Detect which cell encompasses the target text, then output its (X, Y) center coordinate. 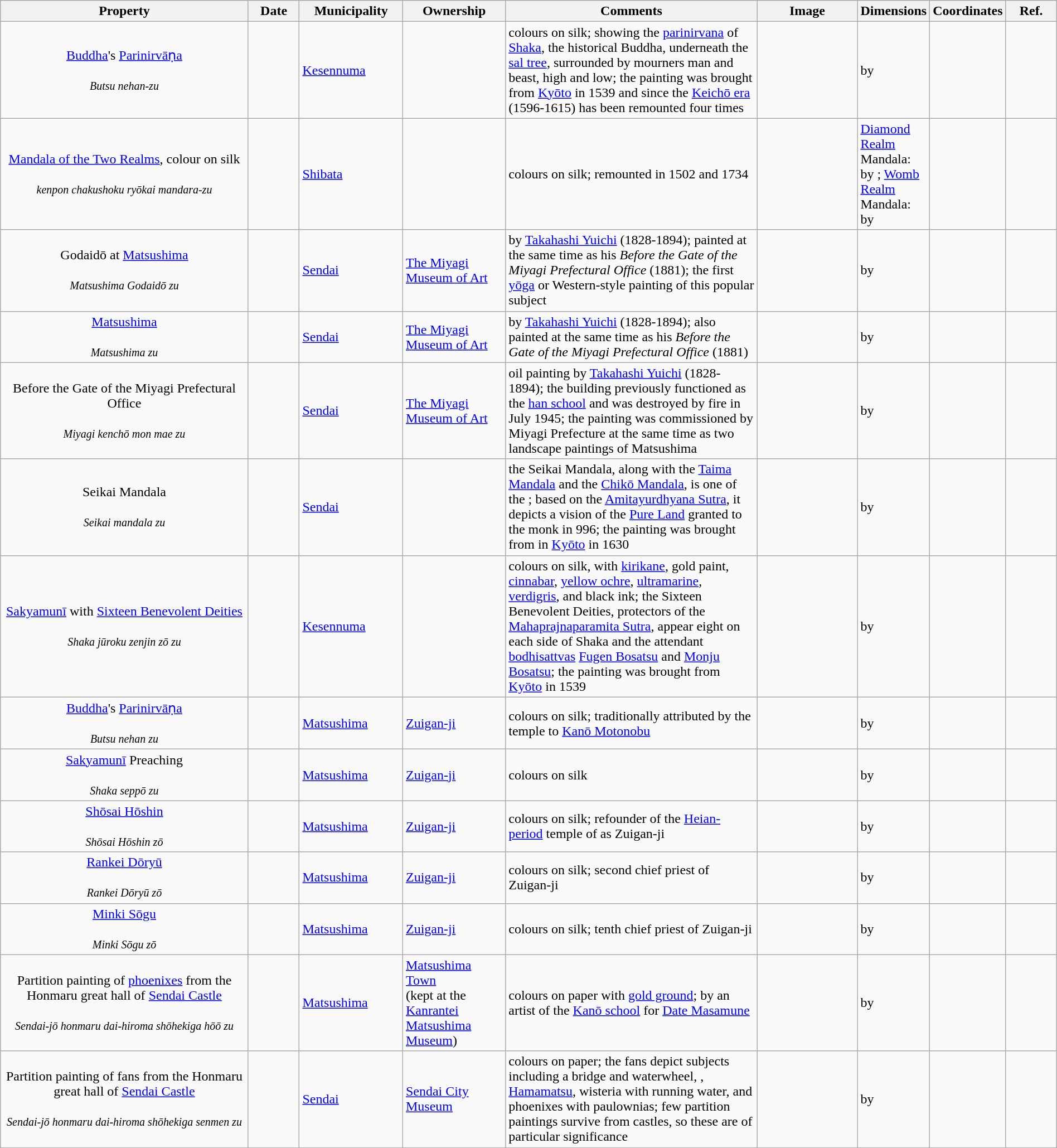
Buddha's ParinirvāṇaButsu nehan zu (124, 723)
Ownership (454, 11)
Partition painting of fans from the Honmaru great hall of Sendai CastleSendai-jō honmaru dai-hiroma shōhekiga senmen zu (124, 1099)
Partition painting of phoenixes from the Honmaru great hall of Sendai CastleSendai-jō honmaru dai-hiroma shōhekiga hōō zu (124, 1002)
Sendai City Museum (454, 1099)
Coordinates (968, 11)
Seikai MandalaSeikai mandala zu (124, 507)
MatsushimaMatsushima zu (124, 337)
Matsushima Town(kept at the Kanrantei Matsushima Museum) (454, 1002)
Sakyamunī with Sixteen Benevolent DeitiesShaka jūroku zenjin zō zu (124, 626)
Minki SōguMinki Sōgu zō (124, 929)
Comments (631, 11)
colours on silk; tenth chief priest of Zuigan-ji (631, 929)
colours on silk; remounted in 1502 and 1734 (631, 174)
Shōsai HōshinShōsai Hōshin zō (124, 826)
Image (807, 11)
Diamond Realm Mandala: by ; Womb Realm Mandala: by (894, 174)
Sakyamunī PreachingShaka seppō zu (124, 775)
Dimensions (894, 11)
by Takahashi Yuichi (1828-1894); also painted at the same time as his Before the Gate of the Miyagi Prefectural Office (1881) (631, 337)
Buddha's ParinirvāṇaButsu nehan-zu (124, 70)
colours on silk (631, 775)
Property (124, 11)
Mandala of the Two Realms, colour on silkkenpon chakushoku ryōkai mandara-zu (124, 174)
Municipality (351, 11)
Before the Gate of the Miyagi Prefectural OfficeMiyagi kenchō mon mae zu (124, 410)
Godaidō at MatsushimaMatsushima Godaidō zu (124, 270)
Rankei DōryūRankei Dōryū zō (124, 878)
Date (274, 11)
Shibata (351, 174)
colours on paper with gold ground; by an artist of the Kanō school for Date Masamune (631, 1002)
Ref. (1031, 11)
colours on silk; second chief priest of Zuigan-ji (631, 878)
colours on silk; traditionally attributed by the temple to Kanō Motonobu (631, 723)
colours on silk; refounder of the Heian-period temple of as Zuigan-ji (631, 826)
